Pinpoint the cell where the given text exists, returning its [X, Y] midpoint coordinate. 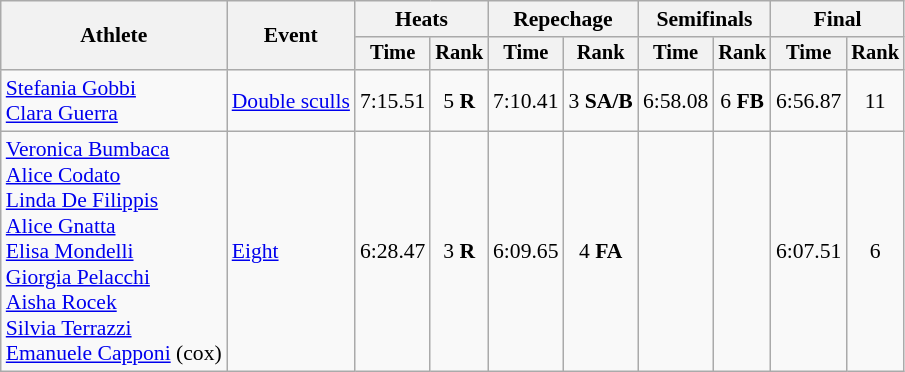
6:28.47 [392, 252]
6:58.08 [676, 100]
11 [875, 100]
Event [291, 36]
Eight [291, 252]
Heats [422, 19]
7:10.41 [526, 100]
5 R [459, 100]
Repechage [563, 19]
Double sculls [291, 100]
Stefania GobbiClara Guerra [114, 100]
Semifinals [704, 19]
6:07.51 [808, 252]
6:56.87 [808, 100]
3 R [459, 252]
Athlete [114, 36]
Final [838, 19]
7:15.51 [392, 100]
3 SA/B [601, 100]
6 [875, 252]
6 FB [742, 100]
6:09.65 [526, 252]
4 FA [601, 252]
Veronica BumbacaAlice CodatoLinda De FilippisAlice GnattaElisa MondelliGiorgia PelacchiAisha RocekSilvia TerrazziEmanuele Capponi (cox) [114, 252]
